Search for the cell housing the specified text and yield its (x, y) center coordinate. 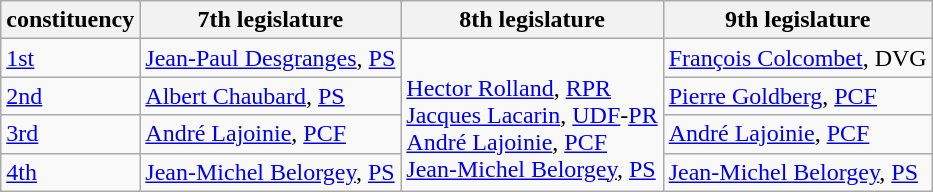
8th legislature (532, 20)
Hector Rolland, RPRJacques Lacarin, UDF-PRAndré Lajoinie, PCFJean-Michel Belorgey, PS (532, 115)
1st (70, 58)
7th legislature (270, 20)
Jean-Paul Desgranges, PS (270, 58)
2nd (70, 96)
9th legislature (798, 20)
Pierre Goldberg, PCF (798, 96)
François Colcombet, DVG (798, 58)
4th (70, 172)
constituency (70, 20)
3rd (70, 134)
Albert Chaubard, PS (270, 96)
